Search for the cell housing the specified text and yield its [x, y] center coordinate. 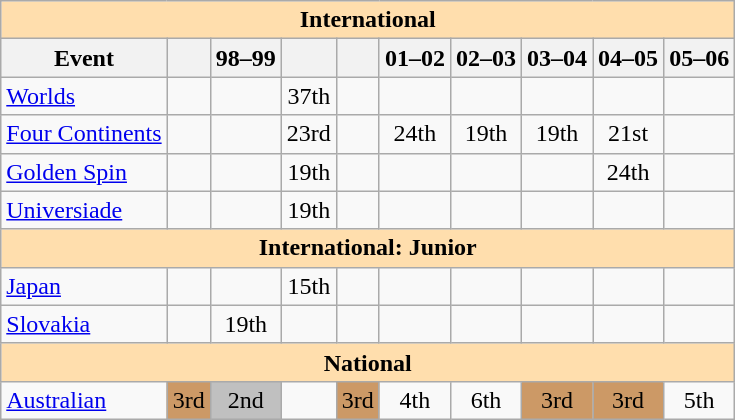
21st [628, 134]
37th [308, 96]
Four Continents [84, 134]
Australian [84, 400]
2nd [246, 400]
01–02 [414, 58]
23rd [308, 134]
Universiade [84, 210]
International: Junior [368, 248]
02–03 [486, 58]
Slovakia [84, 324]
Golden Spin [84, 172]
04–05 [628, 58]
03–04 [558, 58]
6th [486, 400]
4th [414, 400]
Worlds [84, 96]
Event [84, 58]
National [368, 362]
Japan [84, 286]
05–06 [700, 58]
15th [308, 286]
5th [700, 400]
98–99 [246, 58]
International [368, 20]
